Identify which cell holds the provided text, then report its (x, y) central coordinate. 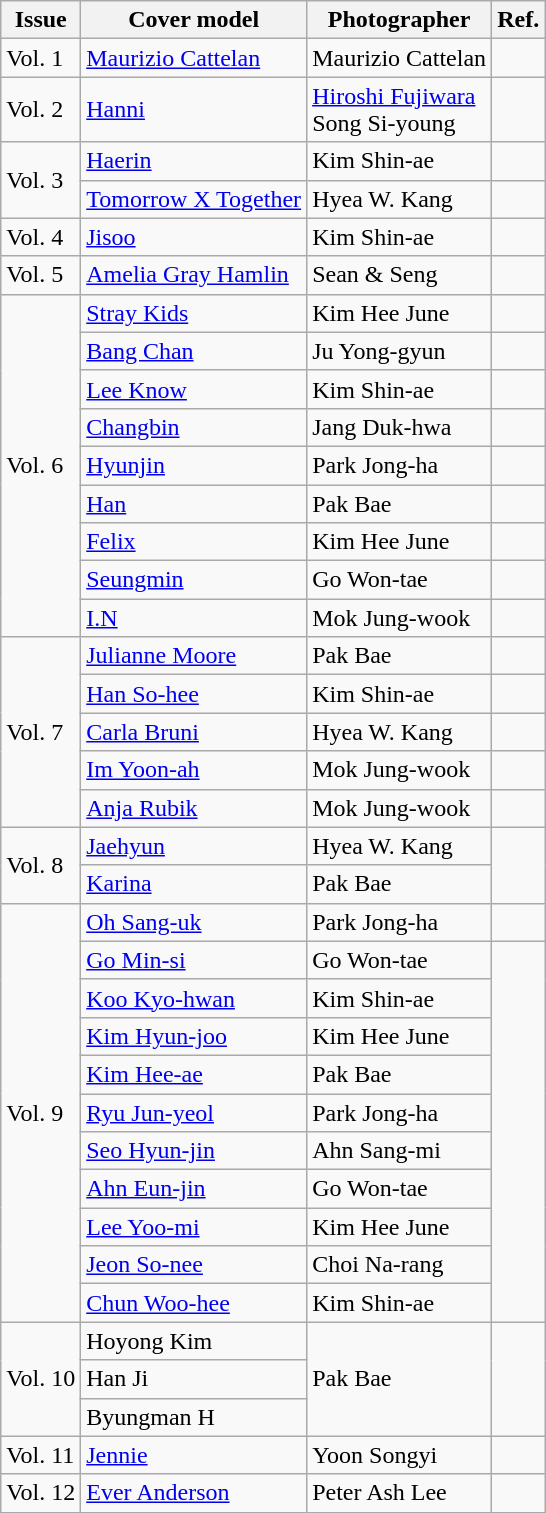
Vol. 9 (41, 1112)
Ahn Eun-jin (194, 1189)
Carla Bruni (194, 732)
Vol. 1 (41, 58)
Chun Woo-hee (194, 1303)
Jang Duk-hwa (400, 427)
Tomorrow X Together (194, 199)
Vol. 3 (41, 180)
Jisoo (194, 237)
Peter Ash Lee (400, 1493)
Ryu Jun-yeol (194, 1113)
Haerin (194, 161)
Kim Hyun-joo (194, 1036)
Ever Anderson (194, 1493)
Karina (194, 884)
Sean & Seng (400, 275)
Jeon So-nee (194, 1265)
Issue (41, 20)
Seo Hyun-jin (194, 1151)
Koo Kyo-hwan (194, 998)
Vol. 12 (41, 1493)
Vol. 4 (41, 237)
Hiroshi FujiwaraSong Si-young (400, 110)
Cover model (194, 20)
Lee Yoo-mi (194, 1227)
Bang Chan (194, 351)
Vol. 7 (41, 732)
Seungmin (194, 580)
Vol. 6 (41, 466)
Vol. 8 (41, 865)
Vol. 2 (41, 110)
Ahn Sang-mi (400, 1151)
Jaehyun (194, 846)
Felix (194, 542)
Julianne Moore (194, 656)
Stray Kids (194, 313)
Vol. 11 (41, 1455)
Go Min-si (194, 960)
Changbin (194, 427)
Lee Know (194, 389)
Han Ji (194, 1379)
Anja Rubik (194, 808)
Kim Hee-ae (194, 1074)
Han (194, 503)
Han So-hee (194, 694)
Vol. 10 (41, 1379)
Hanni (194, 110)
Choi Na-rang (400, 1265)
Vol. 5 (41, 275)
Hoyong Kim (194, 1341)
Yoon Songyi (400, 1455)
Byungman H (194, 1417)
Amelia Gray Hamlin (194, 275)
Oh Sang-uk (194, 922)
Ju Yong-gyun (400, 351)
Ref. (518, 20)
Jennie (194, 1455)
Im Yoon-ah (194, 770)
I.N (194, 618)
Hyunjin (194, 465)
Photographer (400, 20)
